Search for the cell housing the specified text and yield its (X, Y) center coordinate. 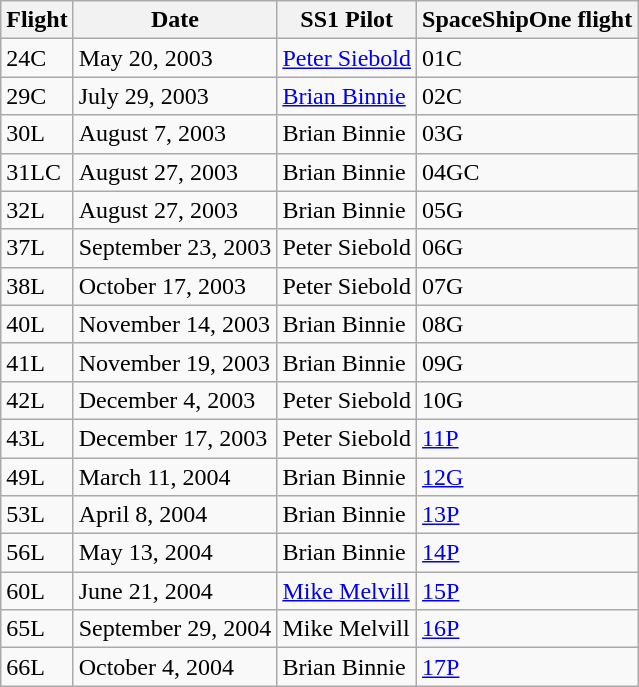
41L (37, 362)
65L (37, 629)
September 29, 2004 (175, 629)
42L (37, 400)
56L (37, 553)
06G (528, 248)
03G (528, 134)
Date (175, 20)
August 7, 2003 (175, 134)
32L (37, 210)
08G (528, 324)
April 8, 2004 (175, 515)
November 14, 2003 (175, 324)
05G (528, 210)
30L (37, 134)
29C (37, 96)
66L (37, 667)
SS1 Pilot (347, 20)
53L (37, 515)
May 20, 2003 (175, 58)
March 11, 2004 (175, 477)
July 29, 2003 (175, 96)
60L (37, 591)
02C (528, 96)
June 21, 2004 (175, 591)
September 23, 2003 (175, 248)
15P (528, 591)
04GC (528, 172)
14P (528, 553)
11P (528, 438)
November 19, 2003 (175, 362)
SpaceShipOne flight (528, 20)
Flight (37, 20)
09G (528, 362)
October 4, 2004 (175, 667)
17P (528, 667)
13P (528, 515)
24C (37, 58)
37L (37, 248)
31LC (37, 172)
07G (528, 286)
16P (528, 629)
43L (37, 438)
49L (37, 477)
October 17, 2003 (175, 286)
10G (528, 400)
May 13, 2004 (175, 553)
December 17, 2003 (175, 438)
38L (37, 286)
December 4, 2003 (175, 400)
01C (528, 58)
40L (37, 324)
12G (528, 477)
